Detect which cell encompasses the target text, then output its [x, y] center coordinate. 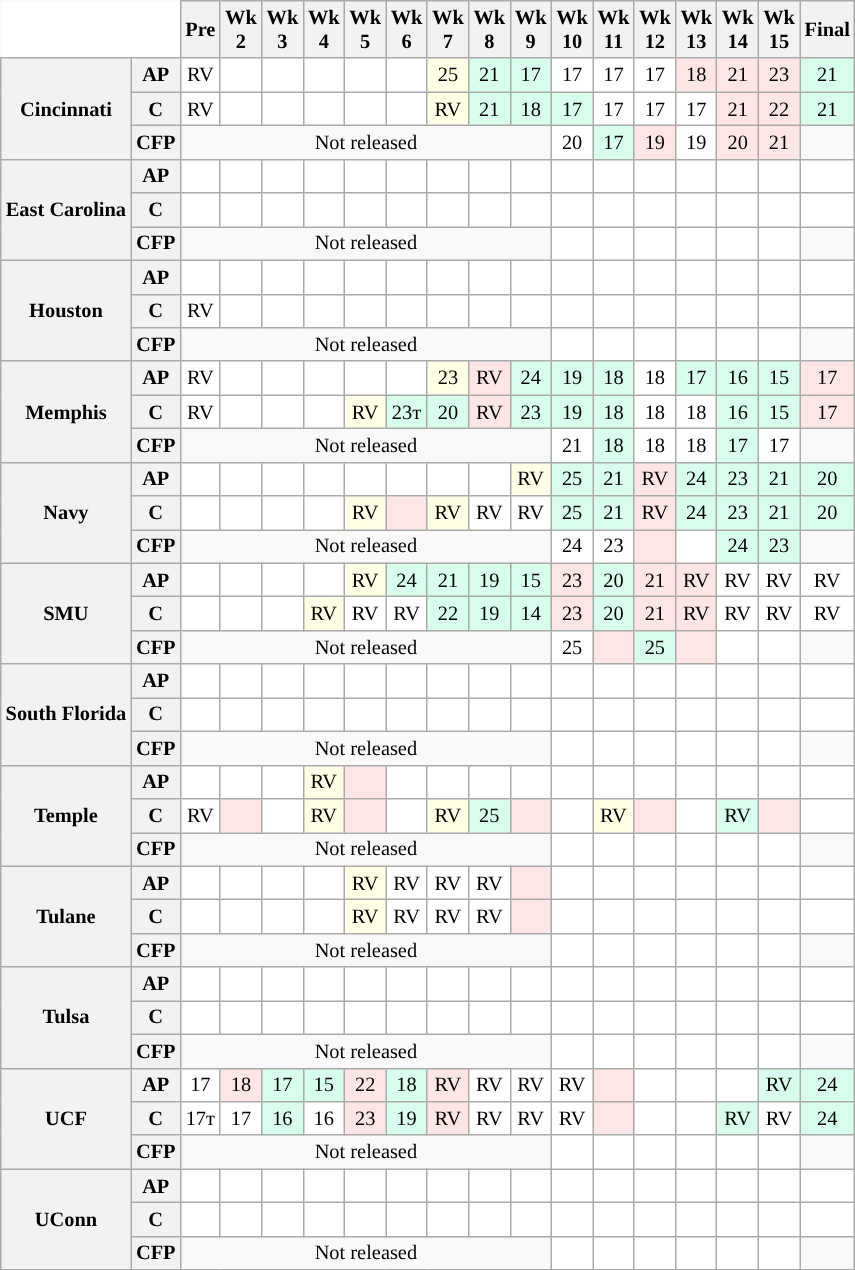
Wk5 [364, 29]
Pre [200, 29]
Wk2 [240, 29]
Wk6 [406, 29]
Memphis [66, 412]
Wk10 [572, 29]
Wk12 [654, 29]
Navy [66, 512]
Wk14 [738, 29]
South Florida [66, 714]
Cincinnati [66, 108]
Wk4 [324, 29]
UCF [66, 1118]
Wk8 [490, 29]
East Carolina [66, 210]
UConn [66, 1220]
23т [406, 412]
Temple [66, 816]
Houston [66, 310]
Tulane [66, 916]
Wk13 [696, 29]
Wk15 [778, 29]
Wk11 [614, 29]
14 [530, 613]
Final [828, 29]
SMU [66, 614]
17т [200, 1118]
Wk3 [282, 29]
Wk7 [448, 29]
Tulsa [66, 1018]
Wk9 [530, 29]
